Output the [x, y] coordinate of the center of the cell containing the given text.  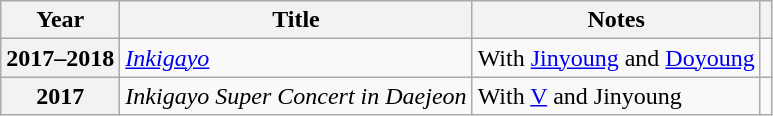
Title [296, 20]
With Jinyoung and Doyoung [616, 58]
Notes [616, 20]
Inkigayo Super Concert in Daejeon [296, 96]
Inkigayo [296, 58]
Year [60, 20]
With V and Jinyoung [616, 96]
2017 [60, 96]
2017–2018 [60, 58]
